Search for the cell housing the specified text and yield its (X, Y) center coordinate. 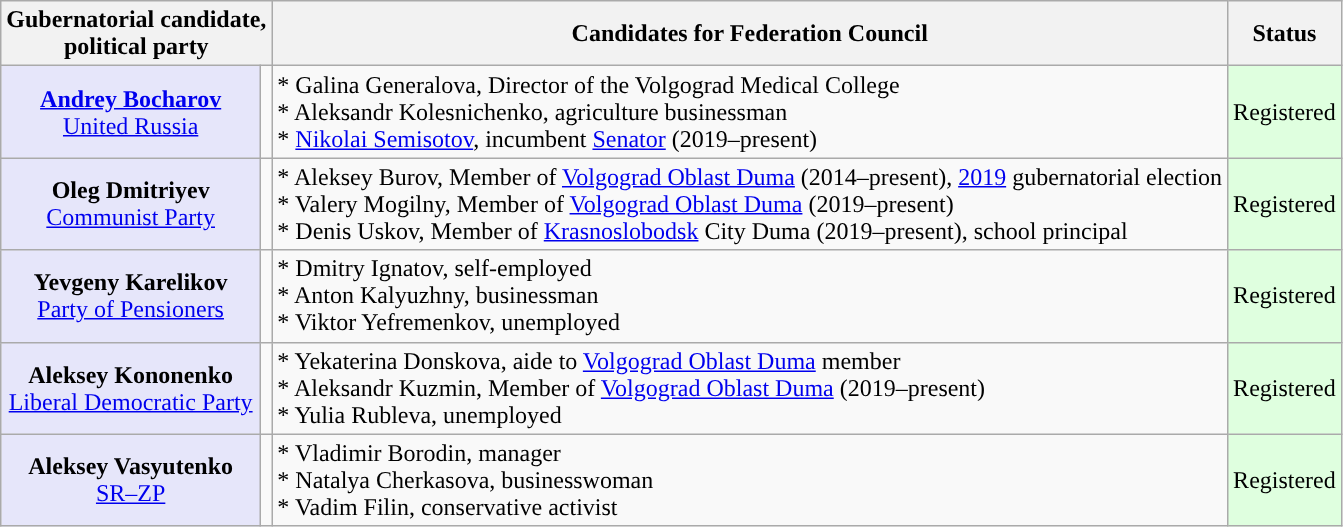
Aleksey KononenkoLiberal Democratic Party (131, 388)
Oleg DmitriyevCommunist Party (131, 204)
* Dmitry Ignatov, self-employed* Anton Kalyuzhny, businessman* Viktor Yefremenkov, unemployed (750, 296)
Candidates for Federation Council (750, 34)
Status (1285, 34)
Gubernatorial candidate,political party (136, 34)
Yevgeny KarelikovParty of Pensioners (131, 296)
Aleksey VasyutenkoSR–ZP (131, 480)
Andrey BocharovUnited Russia (131, 112)
* Vladimir Borodin, manager* Natalya Cherkasova, businesswoman* Vadim Filin, conservative activist (750, 480)
